Find where the given text appears and provide that cell's center as [X, Y] coordinate. 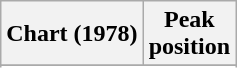
Chart (1978) [72, 34]
Peak position [189, 34]
